Capture the cell that displays the provided text and extract its [x, y] central coordinate. 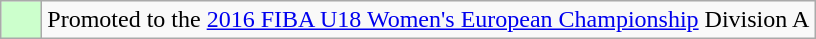
Promoted to the 2016 FIBA U18 Women's European Championship Division A [428, 20]
